Find where the given text appears and provide that cell's center as [x, y] coordinate. 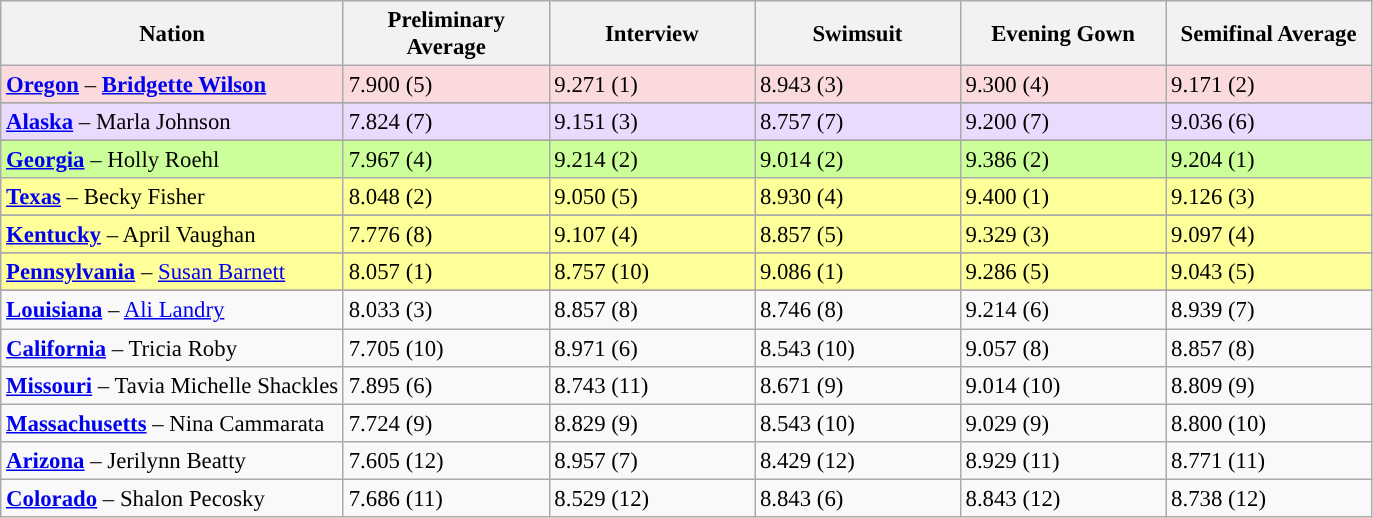
9.057 (8) [1063, 348]
9.300 (4) [1063, 85]
8.829 (9) [652, 423]
8.857 (5) [858, 235]
9.151 (3) [652, 122]
8.843 (6) [858, 498]
Pennsylvania – Susan Barnett [172, 273]
7.967 (4) [446, 160]
9.014 (10) [1063, 385]
8.957 (7) [652, 460]
9.200 (7) [1063, 122]
7.605 (12) [446, 460]
8.738 (12) [1269, 498]
Louisiana – Ali Landry [172, 310]
9.097 (4) [1269, 235]
7.686 (11) [446, 498]
8.529 (12) [652, 498]
8.809 (9) [1269, 385]
7.705 (10) [446, 348]
Swimsuit [858, 34]
Kentucky – April Vaughan [172, 235]
7.900 (5) [446, 85]
7.776 (8) [446, 235]
Evening Gown [1063, 34]
8.771 (11) [1269, 460]
9.400 (1) [1063, 197]
7.824 (7) [446, 122]
8.843 (12) [1063, 498]
8.930 (4) [858, 197]
9.271 (1) [652, 85]
8.939 (7) [1269, 310]
7.895 (6) [446, 385]
9.043 (5) [1269, 273]
9.107 (4) [652, 235]
8.033 (3) [446, 310]
9.014 (2) [858, 160]
9.126 (3) [1269, 197]
Interview [652, 34]
Georgia – Holly Roehl [172, 160]
Alaska – Marla Johnson [172, 122]
California – Tricia Roby [172, 348]
Texas – Becky Fisher [172, 197]
8.929 (11) [1063, 460]
8.429 (12) [858, 460]
Nation [172, 34]
8.048 (2) [446, 197]
8.671 (9) [858, 385]
Oregon – Bridgette Wilson [172, 85]
7.724 (9) [446, 423]
9.036 (6) [1269, 122]
Missouri – Tavia Michelle Shackles [172, 385]
9.214 (6) [1063, 310]
8.971 (6) [652, 348]
8.757 (7) [858, 122]
9.286 (5) [1063, 273]
8.057 (1) [446, 273]
Massachusetts – Nina Cammarata [172, 423]
9.086 (1) [858, 273]
9.029 (9) [1063, 423]
9.386 (2) [1063, 160]
8.800 (10) [1269, 423]
9.171 (2) [1269, 85]
Arizona – Jerilynn Beatty [172, 460]
9.204 (1) [1269, 160]
9.329 (3) [1063, 235]
8.943 (3) [858, 85]
Semifinal Average [1269, 34]
8.743 (11) [652, 385]
8.746 (8) [858, 310]
8.757 (10) [652, 273]
9.214 (2) [652, 160]
9.050 (5) [652, 197]
PreliminaryAverage [446, 34]
Colorado – Shalon Pecosky [172, 498]
